Output the [X, Y] coordinate of the center of the cell containing the given text.  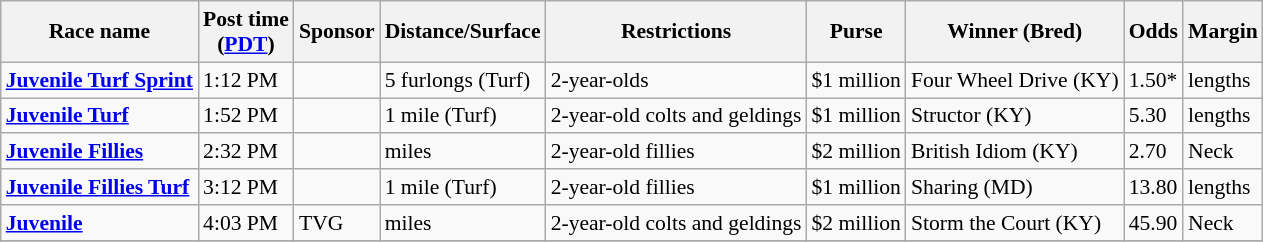
Storm the Court (KY) [1015, 223]
Four Wheel Drive (KY) [1015, 80]
2:32 PM [246, 152]
Juvenile Turf [100, 116]
Structor (KY) [1015, 116]
British Idiom (KY) [1015, 152]
Post time (PDT) [246, 32]
Juvenile [100, 223]
2-year-olds [676, 80]
Juvenile Fillies [100, 152]
TVG [337, 223]
5 furlongs (Turf) [463, 80]
4:03 PM [246, 223]
45.90 [1154, 223]
Sponsor [337, 32]
1.50* [1154, 80]
2.70 [1154, 152]
1:52 PM [246, 116]
1:12 PM [246, 80]
Race name [100, 32]
Juvenile Turf Sprint [100, 80]
Winner (Bred) [1015, 32]
Juvenile Fillies Turf [100, 187]
5.30 [1154, 116]
3:12 PM [246, 187]
Margin [1223, 32]
Restrictions [676, 32]
Distance/Surface [463, 32]
Purse [856, 32]
Sharing (MD) [1015, 187]
13.80 [1154, 187]
Odds [1154, 32]
